Provide the [x, y] coordinate of the cell's center where the given text is located.  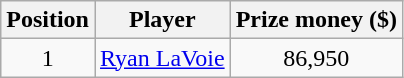
Player [162, 20]
1 [48, 58]
86,950 [316, 58]
Position [48, 20]
Prize money ($) [316, 20]
Ryan LaVoie [162, 58]
